Extract the [X, Y] coordinate from the center of the cell holding the provided text.  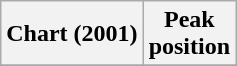
Peakposition [189, 34]
Chart (2001) [72, 34]
